Capture the cell that displays the provided text and extract its (X, Y) central coordinate. 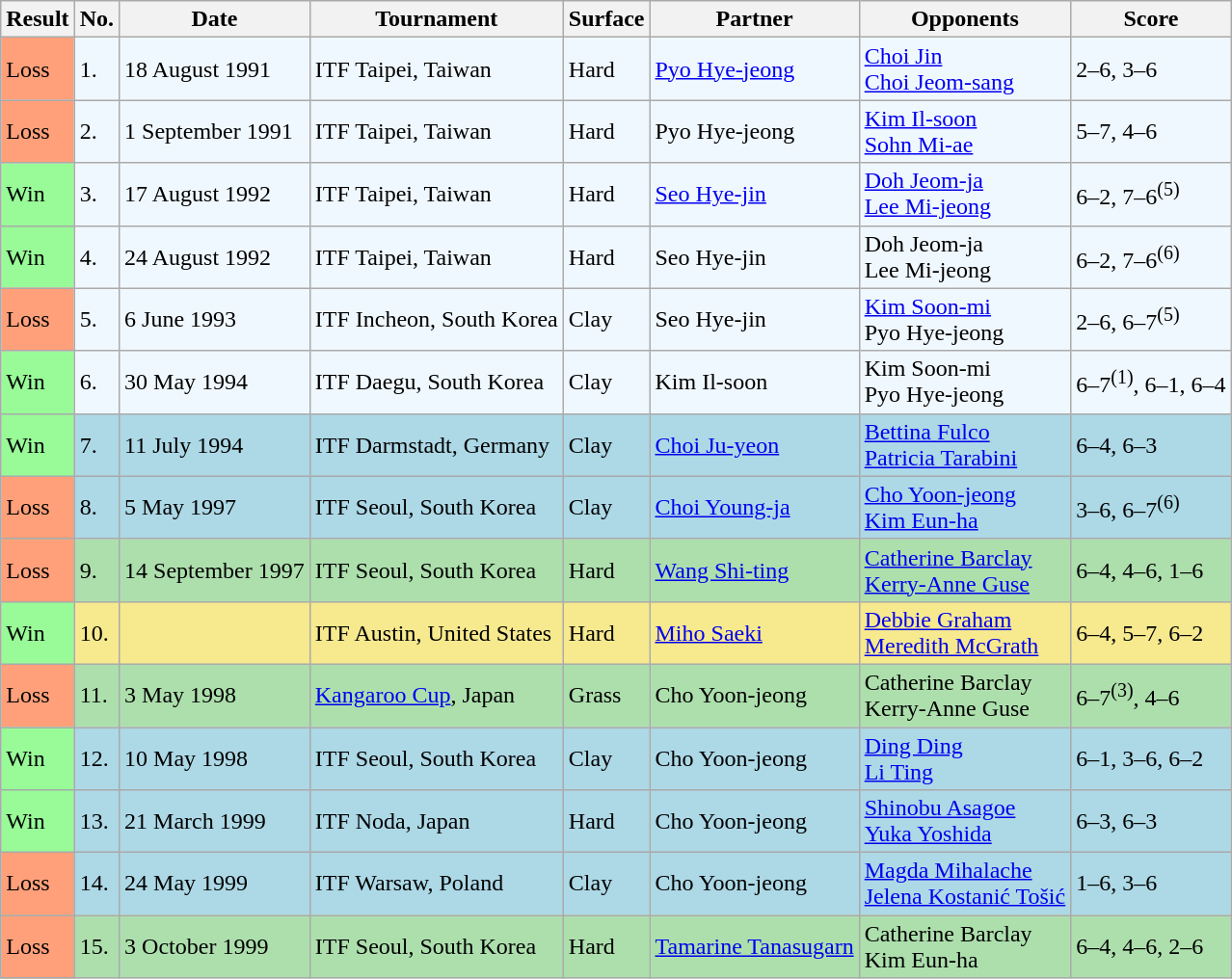
1 September 1991 (215, 131)
6–4, 5–7, 6–2 (1151, 632)
24 May 1999 (215, 885)
14 September 1997 (215, 570)
Magda Mihalache Jelena Kostanić Tošić (965, 885)
ITF Incheon, South Korea (436, 320)
3–6, 6–7(6) (1151, 507)
Ding Ding Li Ting (965, 757)
Tournament (436, 19)
Miho Saeki (754, 632)
Choi Ju-yeon (754, 445)
14. (96, 885)
6–1, 3–6, 6–2 (1151, 757)
3. (96, 195)
12. (96, 757)
Choi Jin Choi Jeom-sang (965, 69)
Kangaroo Cup, Japan (436, 696)
Opponents (965, 19)
Debbie Graham Meredith McGrath (965, 632)
Partner (754, 19)
3 October 1999 (215, 946)
3 May 1998 (215, 696)
4. (96, 256)
10. (96, 632)
Choi Young-ja (754, 507)
2–6, 6–7(5) (1151, 320)
ITF Warsaw, Poland (436, 885)
6. (96, 382)
7. (96, 445)
5. (96, 320)
10 May 1998 (215, 757)
Score (1151, 19)
11. (96, 696)
5–7, 4–6 (1151, 131)
21 March 1999 (215, 821)
2. (96, 131)
ITF Austin, United States (436, 632)
5 May 1997 (215, 507)
13. (96, 821)
Grass (606, 696)
6–7(3), 4–6 (1151, 696)
1. (96, 69)
6–3, 6–3 (1151, 821)
Cho Yoon-jeong Kim Eun-ha (965, 507)
18 August 1991 (215, 69)
Surface (606, 19)
1–6, 3–6 (1151, 885)
Catherine Barclay Kim Eun-ha (965, 946)
ITF Daegu, South Korea (436, 382)
Tamarine Tanasugarn (754, 946)
6 June 1993 (215, 320)
ITF Noda, Japan (436, 821)
6–2, 7–6(5) (1151, 195)
9. (96, 570)
Shinobu Asagoe Yuka Yoshida (965, 821)
6–2, 7–6(6) (1151, 256)
6–4, 6–3 (1151, 445)
Bettina Fulco Patricia Tarabini (965, 445)
Date (215, 19)
2–6, 3–6 (1151, 69)
6–4, 4–6, 1–6 (1151, 570)
24 August 1992 (215, 256)
15. (96, 946)
Wang Shi-ting (754, 570)
8. (96, 507)
ITF Darmstadt, Germany (436, 445)
6–7(1), 6–1, 6–4 (1151, 382)
30 May 1994 (215, 382)
17 August 1992 (215, 195)
11 July 1994 (215, 445)
6–4, 4–6, 2–6 (1151, 946)
Kim Il-soon Sohn Mi-ae (965, 131)
No. (96, 19)
Kim Il-soon (754, 382)
Result (38, 19)
